Detect which cell encompasses the target text, then output its (x, y) center coordinate. 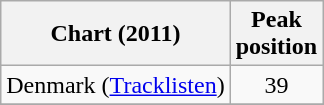
39 (276, 85)
Chart (2011) (116, 34)
Peakposition (276, 34)
Denmark (Tracklisten) (116, 85)
